Return [x, y] of the center of cell containing provided text 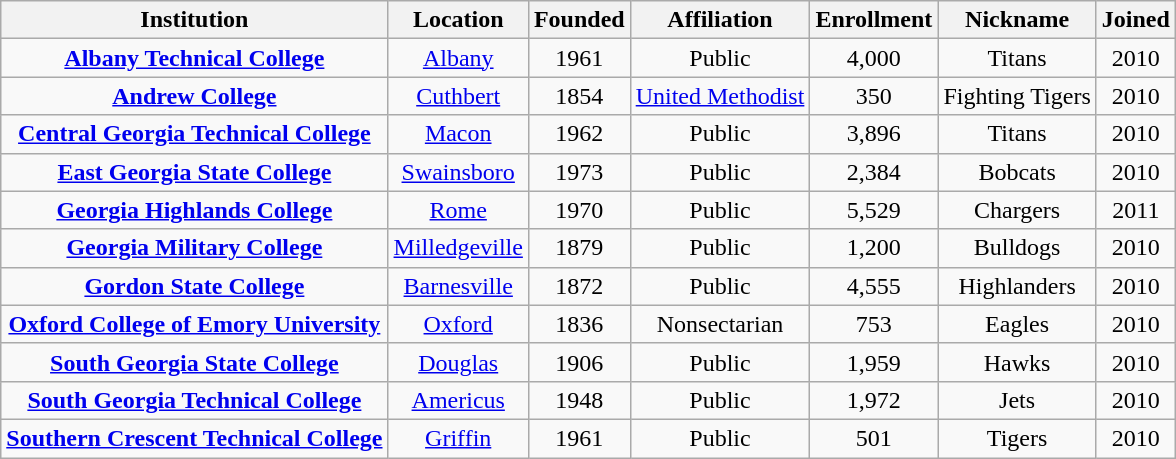
Hawks [1017, 362]
Albany Technical College [194, 58]
2,384 [874, 172]
1,972 [874, 400]
1962 [579, 134]
Americus [458, 400]
Bulldogs [1017, 248]
Eagles [1017, 324]
South Georgia Technical College [194, 400]
1854 [579, 96]
Albany [458, 58]
South Georgia State College [194, 362]
Macon [458, 134]
Georgia Military College [194, 248]
1,959 [874, 362]
Southern Crescent Technical College [194, 438]
Griffin [458, 438]
Milledgeville [458, 248]
East Georgia State College [194, 172]
1872 [579, 286]
Nickname [1017, 20]
Gordon State College [194, 286]
Affiliation [720, 20]
Location [458, 20]
4,555 [874, 286]
Highlanders [1017, 286]
Oxford College of Emory University [194, 324]
3,896 [874, 134]
350 [874, 96]
1836 [579, 324]
5,529 [874, 210]
United Methodist [720, 96]
Douglas [458, 362]
Swainsboro [458, 172]
Barnesville [458, 286]
Joined [1136, 20]
Bobcats [1017, 172]
1973 [579, 172]
Nonsectarian [720, 324]
2011 [1136, 210]
Georgia Highlands College [194, 210]
Enrollment [874, 20]
4,000 [874, 58]
Cuthbert [458, 96]
Andrew College [194, 96]
Central Georgia Technical College [194, 134]
1970 [579, 210]
1,200 [874, 248]
Institution [194, 20]
753 [874, 324]
Rome [458, 210]
1906 [579, 362]
Founded [579, 20]
Tigers [1017, 438]
Oxford [458, 324]
Jets [1017, 400]
Chargers [1017, 210]
501 [874, 438]
1879 [579, 248]
1948 [579, 400]
Fighting Tigers [1017, 96]
